Locate the cell with the specified text and output its [X, Y] center coordinate. 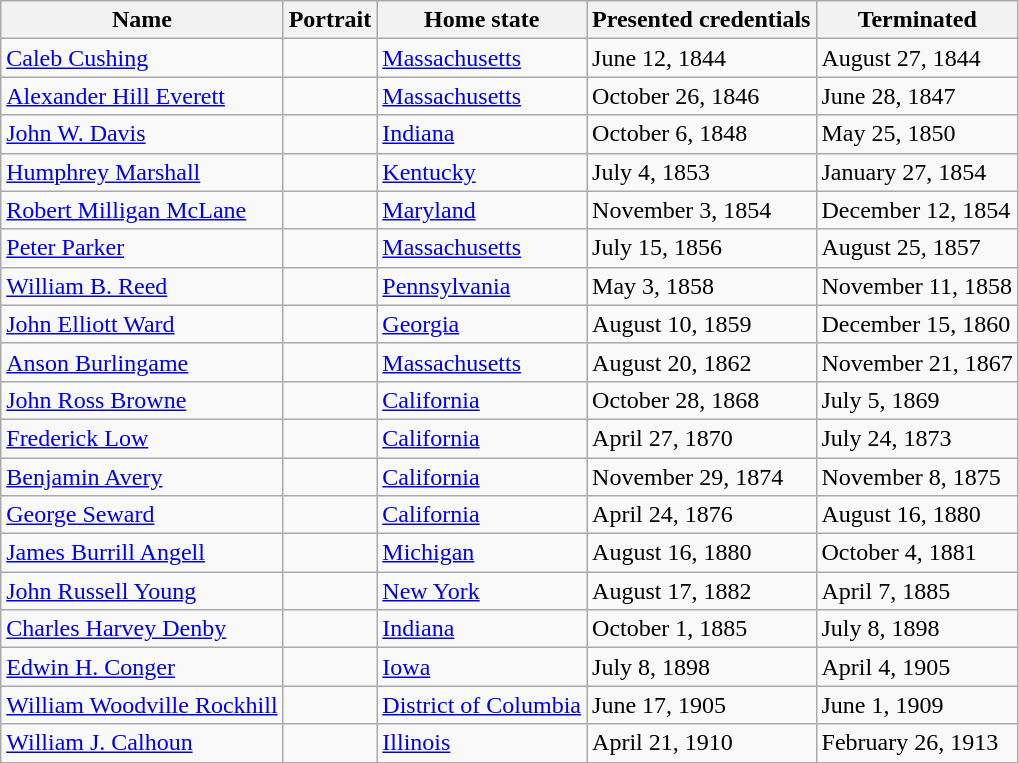
April 7, 1885 [917, 591]
July 5, 1869 [917, 400]
Michigan [482, 553]
June 28, 1847 [917, 96]
August 25, 1857 [917, 248]
December 12, 1854 [917, 210]
October 26, 1846 [702, 96]
John Russell Young [142, 591]
November 8, 1875 [917, 477]
Caleb Cushing [142, 58]
April 27, 1870 [702, 438]
William Woodville Rockhill [142, 705]
January 27, 1854 [917, 172]
April 21, 1910 [702, 743]
Peter Parker [142, 248]
August 20, 1862 [702, 362]
Georgia [482, 324]
Terminated [917, 20]
New York [482, 591]
Frederick Low [142, 438]
Benjamin Avery [142, 477]
John W. Davis [142, 134]
William J. Calhoun [142, 743]
October 1, 1885 [702, 629]
July 4, 1853 [702, 172]
Home state [482, 20]
District of Columbia [482, 705]
John Elliott Ward [142, 324]
December 15, 1860 [917, 324]
George Seward [142, 515]
April 4, 1905 [917, 667]
July 24, 1873 [917, 438]
October 28, 1868 [702, 400]
Humphrey Marshall [142, 172]
November 3, 1854 [702, 210]
April 24, 1876 [702, 515]
Alexander Hill Everett [142, 96]
June 1, 1909 [917, 705]
October 4, 1881 [917, 553]
Name [142, 20]
Pennsylvania [482, 286]
Presented credentials [702, 20]
Iowa [482, 667]
October 6, 1848 [702, 134]
William B. Reed [142, 286]
November 11, 1858 [917, 286]
Kentucky [482, 172]
May 3, 1858 [702, 286]
February 26, 1913 [917, 743]
July 15, 1856 [702, 248]
August 27, 1844 [917, 58]
Maryland [482, 210]
August 17, 1882 [702, 591]
November 21, 1867 [917, 362]
June 12, 1844 [702, 58]
November 29, 1874 [702, 477]
May 25, 1850 [917, 134]
Anson Burlingame [142, 362]
James Burrill Angell [142, 553]
Portrait [330, 20]
June 17, 1905 [702, 705]
Robert Milligan McLane [142, 210]
August 10, 1859 [702, 324]
Edwin H. Conger [142, 667]
John Ross Browne [142, 400]
Charles Harvey Denby [142, 629]
Illinois [482, 743]
